Pinpoint the cell where the given text exists, returning its (X, Y) midpoint coordinate. 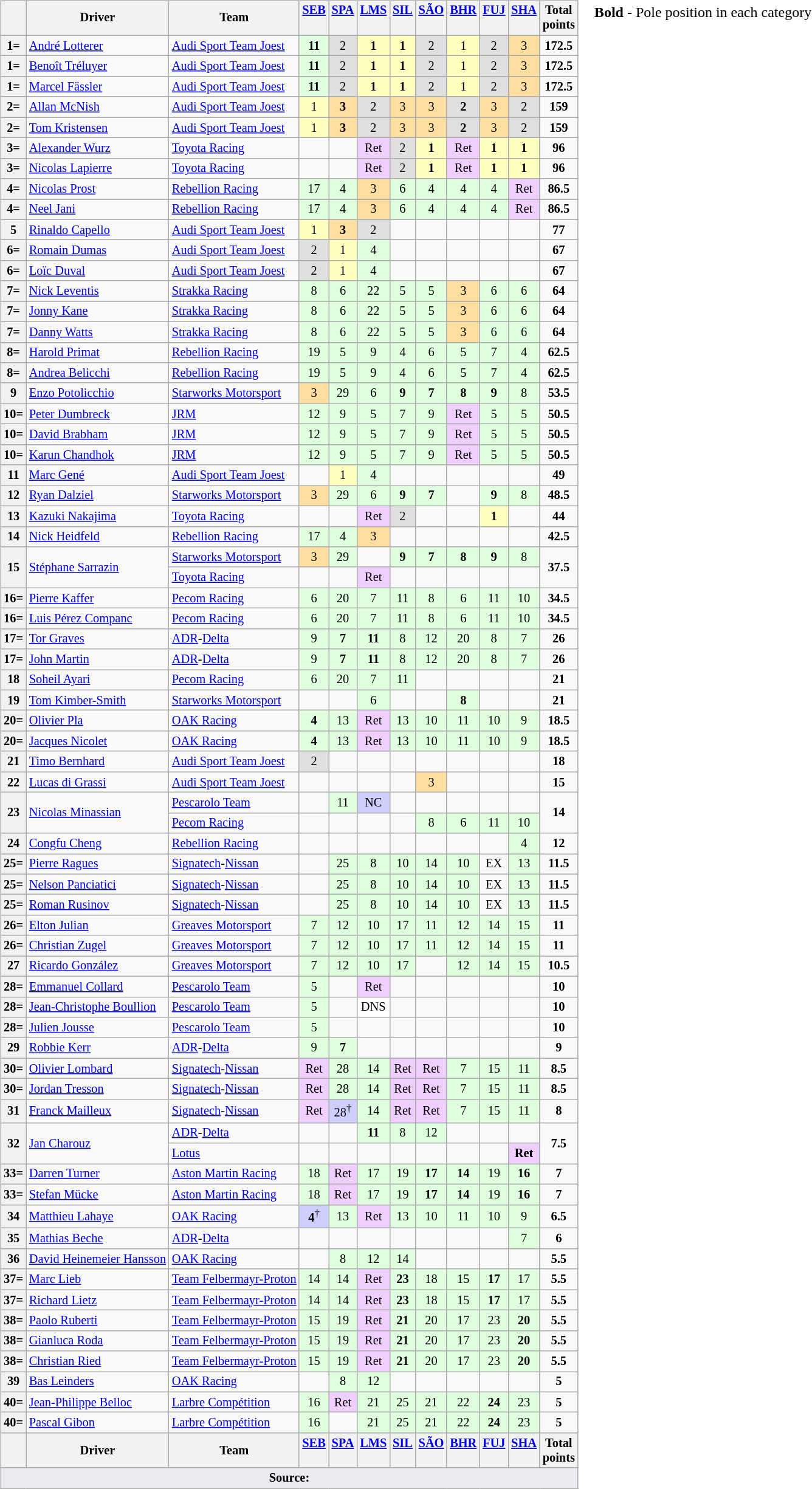
Richard Lietz (97, 1300)
34 (13, 1217)
Tor Graves (97, 639)
Stefan Mücke (97, 1194)
André Lotterer (97, 46)
27 (13, 966)
35 (13, 1239)
Christian Ried (97, 1361)
Neel Jani (97, 210)
Enzo Potolicchio (97, 393)
Franck Mailleux (97, 1111)
36 (13, 1259)
Rinaldo Capello (97, 230)
Darren Turner (97, 1174)
Lotus (234, 1154)
28† (343, 1111)
Jonny Kane (97, 312)
Ryan Dalziel (97, 496)
Congfu Cheng (97, 844)
Pascal Gibon (97, 1423)
Marc Gené (97, 475)
Bas Leinders (97, 1382)
Nicolas Minassian (97, 813)
Andrea Belicchi (97, 373)
Romain Dumas (97, 250)
Pierre Kaffer (97, 598)
Nelson Panciatici (97, 884)
37.5 (559, 568)
Christian Zugel (97, 946)
David Brabham (97, 435)
Peter Dumbreck (97, 414)
Pierre Ragues (97, 864)
Olivier Lombard (97, 1068)
Jacques Nicolet (97, 741)
Jean-Philippe Belloc (97, 1402)
Stéphane Sarrazin (97, 568)
31 (13, 1111)
Jan Charouz (97, 1143)
Nick Leventis (97, 291)
Matthieu Lahaye (97, 1217)
Allan McNish (97, 107)
48.5 (559, 496)
4† (314, 1217)
44 (559, 516)
Benoît Tréluyer (97, 66)
Marc Lieb (97, 1279)
Timo Bernhard (97, 762)
NC (373, 803)
Elton Julian (97, 926)
Tom Kimber-Smith (97, 700)
Soheil Ayari (97, 680)
39 (13, 1382)
Olivier Pla (97, 721)
Nicolas Lapierre (97, 168)
Tom Kristensen (97, 128)
Marcel Fässler (97, 87)
Julien Jousse (97, 1028)
Nicolas Prost (97, 189)
53.5 (559, 393)
32 (13, 1143)
DNS (373, 1007)
Lucas di Grassi (97, 782)
6.5 (559, 1217)
Paolo Ruberti (97, 1321)
Danny Watts (97, 332)
Loïc Duval (97, 271)
Nick Heidfeld (97, 537)
Karun Chandhok (97, 455)
Kazuki Nakajima (97, 516)
42.5 (559, 537)
10.5 (559, 966)
49 (559, 475)
Jordan Tresson (97, 1089)
7.5 (559, 1143)
77 (559, 230)
Alexander Wurz (97, 148)
Harold Primat (97, 352)
Robbie Kerr (97, 1048)
Roman Rusinov (97, 905)
Jean-Christophe Boullion (97, 1007)
John Martin (97, 659)
Luis Pérez Companc (97, 619)
David Heinemeier Hansson (97, 1259)
Emmanuel Collard (97, 986)
Gianluca Roda (97, 1341)
Ricardo González (97, 966)
Mathias Beche (97, 1239)
Source: (289, 1478)
